Return [x, y] of the center of cell containing provided text 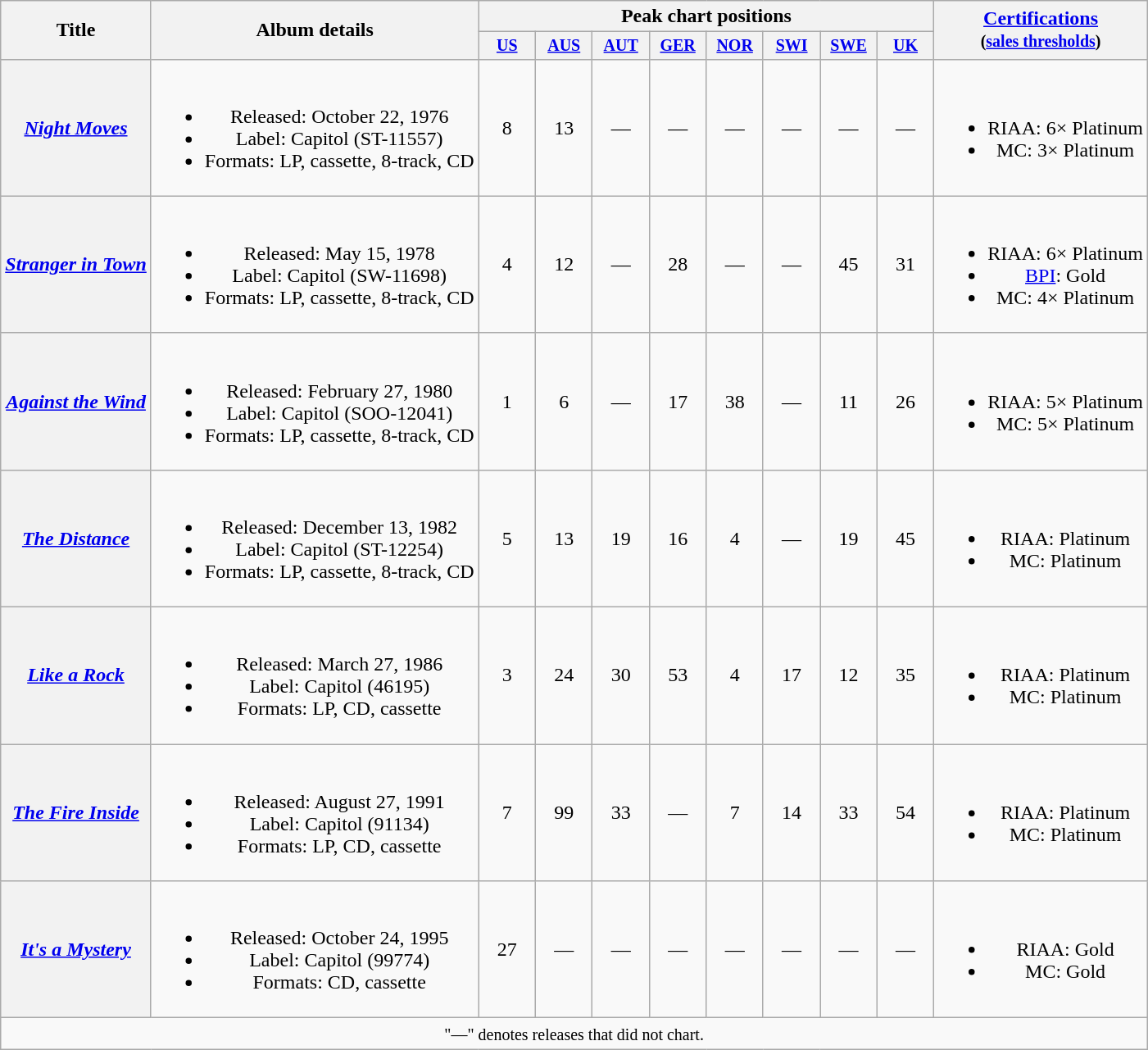
Album details [315, 30]
26 [905, 402]
11 [849, 402]
30 [621, 675]
Released: February 27, 1980Label: Capitol (SOO-12041)Formats: LP, cassette, 8-track, CD [315, 402]
5 [506, 538]
38 [734, 402]
It's a Mystery [76, 949]
27 [506, 949]
Released: March 27, 1986Label: Capitol (46195)Formats: LP, CD, cassette [315, 675]
RIAA: GoldMC: Gold [1041, 949]
Against the Wind [76, 402]
The Fire Inside [76, 813]
SWE [849, 46]
53 [677, 675]
Released: October 22, 1976Label: Capitol (ST-11557)Formats: LP, cassette, 8-track, CD [315, 128]
UK [905, 46]
Certifications(sales thresholds) [1041, 30]
Title [76, 30]
28 [677, 264]
6 [564, 402]
US [506, 46]
99 [564, 813]
SWI [792, 46]
24 [564, 675]
54 [905, 813]
16 [677, 538]
Night Moves [76, 128]
Released: August 27, 1991Label: Capitol (91134)Formats: LP, CD, cassette [315, 813]
Released: October 24, 1995Label: Capitol (99774)Formats: CD, cassette [315, 949]
"—" denotes releases that did not chart. [574, 1034]
1 [506, 402]
GER [677, 46]
Like a Rock [76, 675]
3 [506, 675]
The Distance [76, 538]
RIAA: 6× PlatinumMC: 3× Platinum [1041, 128]
RIAA: 6× PlatinumBPI: GoldMC: 4× Platinum [1041, 264]
RIAA: 5× PlatinumMC: 5× Platinum [1041, 402]
Released: December 13, 1982Label: Capitol (ST-12254)Formats: LP, cassette, 8-track, CD [315, 538]
8 [506, 128]
Peak chart positions [706, 16]
35 [905, 675]
14 [792, 813]
31 [905, 264]
Released: May 15, 1978Label: Capitol (SW-11698)Formats: LP, cassette, 8-track, CD [315, 264]
Stranger in Town [76, 264]
NOR [734, 46]
AUT [621, 46]
AUS [564, 46]
